Locate the cell with the specified text and output its [X, Y] center coordinate. 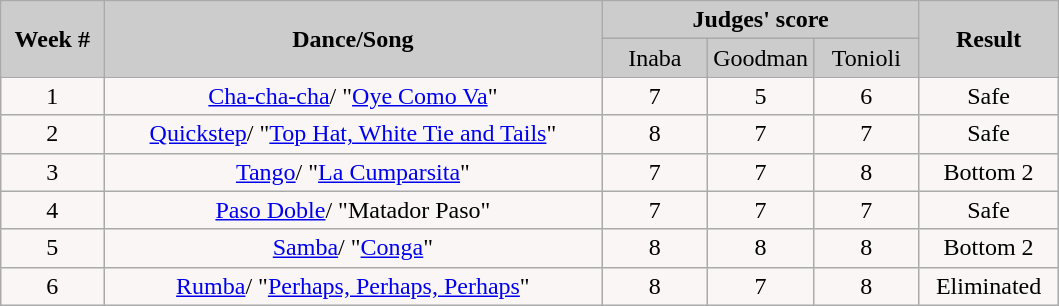
Paso Doble/ "Matador Paso" [353, 210]
3 [52, 172]
1 [52, 96]
Cha-cha-cha/ "Oye Como Va" [353, 96]
4 [52, 210]
Goodman [761, 58]
Samba/ "Conga" [353, 248]
Judges' score [760, 20]
Result [988, 39]
Dance/Song [353, 39]
Tonioli [866, 58]
Quickstep/ "Top Hat, White Tie and Tails" [353, 134]
Tango/ "La Cumparsita" [353, 172]
Rumba/ "Perhaps, Perhaps, Perhaps" [353, 286]
2 [52, 134]
Eliminated [988, 286]
Week # [52, 39]
Inaba [655, 58]
